Scan for the cell matching the given text and deliver its [X, Y] coordinate at center. 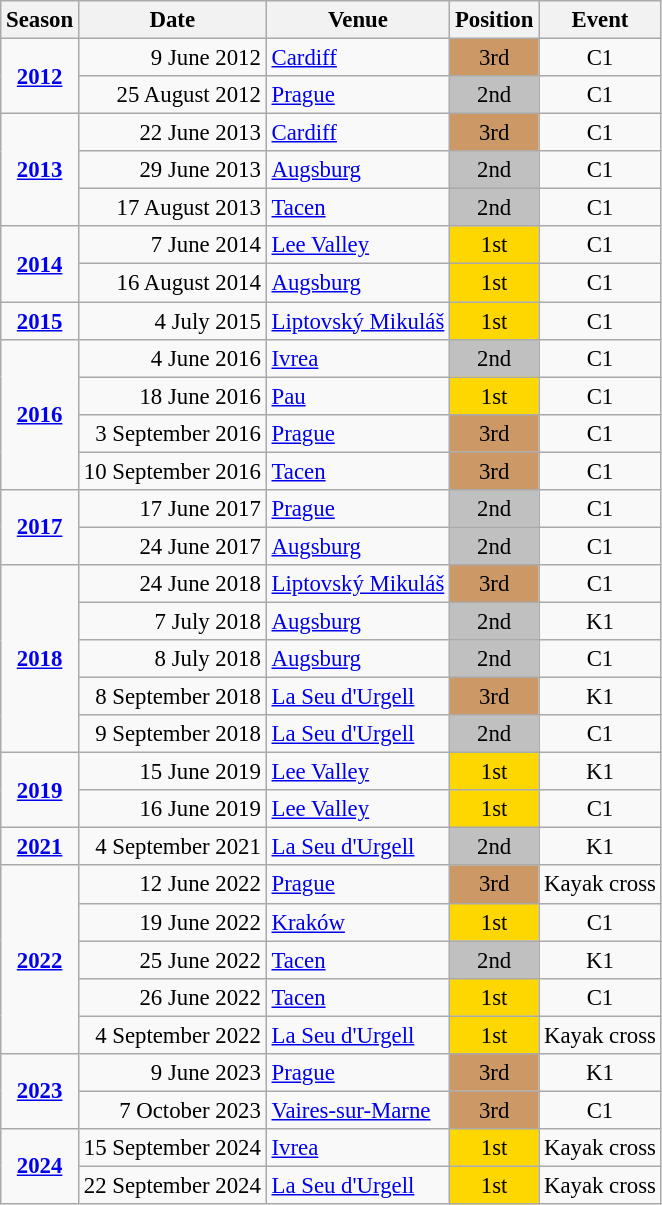
2022 [40, 960]
15 June 2019 [172, 772]
Date [172, 20]
4 September 2021 [172, 847]
25 August 2012 [172, 95]
25 June 2022 [172, 960]
2017 [40, 528]
19 June 2022 [172, 922]
7 June 2014 [172, 245]
7 October 2023 [172, 1110]
4 September 2022 [172, 1035]
Pau [358, 396]
2024 [40, 1166]
3 September 2016 [172, 433]
17 August 2013 [172, 208]
8 September 2018 [172, 697]
Position [494, 20]
2012 [40, 76]
2021 [40, 847]
29 June 2013 [172, 170]
9 September 2018 [172, 734]
Venue [358, 20]
Season [40, 20]
Vaires-sur-Marne [358, 1110]
2016 [40, 414]
Kraków [358, 922]
10 September 2016 [172, 471]
2014 [40, 264]
8 July 2018 [172, 659]
26 June 2022 [172, 997]
18 June 2016 [172, 396]
7 July 2018 [172, 621]
4 June 2016 [172, 358]
4 July 2015 [172, 321]
24 June 2018 [172, 584]
9 June 2012 [172, 58]
2023 [40, 1092]
16 June 2019 [172, 809]
15 September 2024 [172, 1148]
24 June 2017 [172, 546]
Event [600, 20]
16 August 2014 [172, 283]
2018 [40, 659]
9 June 2023 [172, 1073]
2015 [40, 321]
2013 [40, 170]
22 June 2013 [172, 133]
22 September 2024 [172, 1185]
17 June 2017 [172, 509]
2019 [40, 790]
12 June 2022 [172, 885]
